Pinpoint the cell where the given text exists, returning its (X, Y) midpoint coordinate. 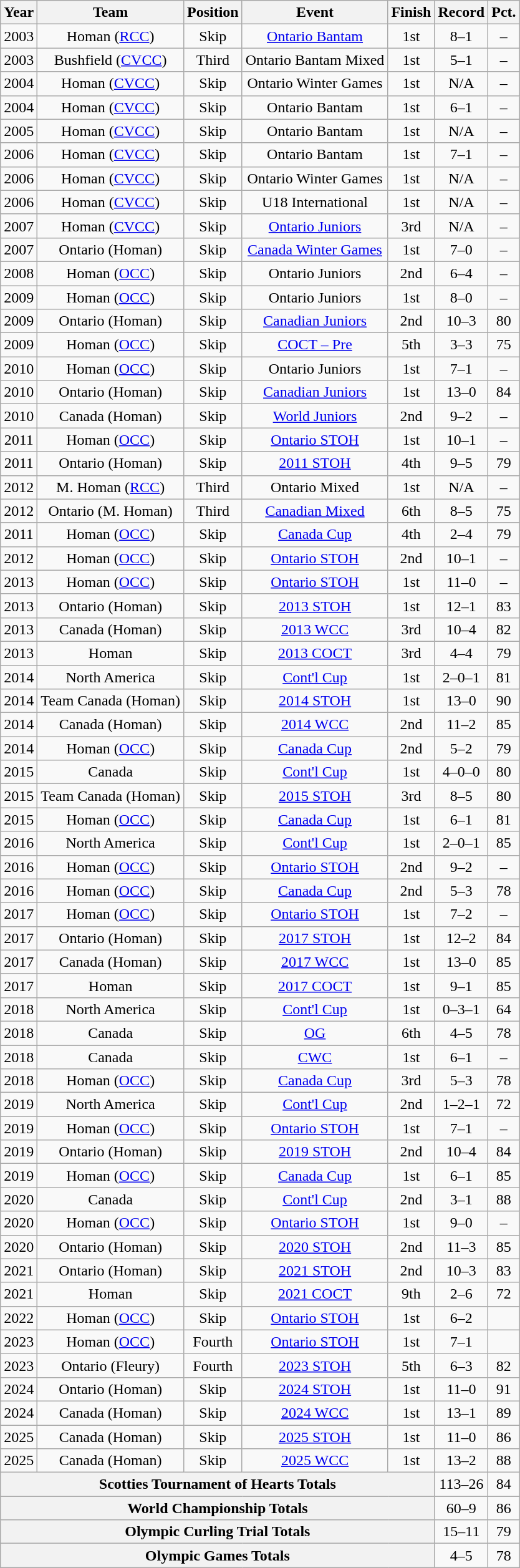
2024 WCC (315, 1413)
Olympic Games Totals (218, 1556)
Canadian Mixed (315, 511)
OG (315, 1033)
2013 STOH (315, 606)
5–1 (461, 60)
Position (213, 12)
4–4 (461, 653)
Finish (412, 12)
9–1 (461, 985)
7–2 (461, 914)
90 (504, 701)
3–3 (461, 345)
2022 (19, 1318)
Ontario Bantam Mixed (315, 60)
2021 COCT (315, 1294)
Bushfield (CVCC) (111, 60)
M. Homan (RCC) (111, 487)
9–0 (461, 1223)
2023 STOH (315, 1365)
6–4 (461, 273)
11–3 (461, 1247)
Ontario (M. Homan) (111, 511)
12–1 (461, 606)
2024 STOH (315, 1389)
COCT – Pre (315, 345)
15–11 (461, 1532)
2008 (19, 273)
2–6 (461, 1294)
5–2 (461, 748)
2013 COCT (315, 653)
11–2 (461, 725)
2011 STOH (315, 463)
2015 STOH (315, 796)
Canada Winter Games (315, 249)
91 (504, 1389)
Team (111, 12)
U18 International (315, 202)
1–2–1 (461, 1105)
Event (315, 12)
4–0–0 (461, 772)
2014 STOH (315, 701)
9–5 (461, 463)
2020 STOH (315, 1247)
7–0 (461, 249)
6–2 (461, 1318)
2005 (19, 131)
Ontario (Fleury) (111, 1365)
World Juniors (315, 416)
Record (461, 12)
0–3–1 (461, 1009)
Scotties Tournament of Hearts Totals (218, 1484)
2017 COCT (315, 985)
2019 STOH (315, 1152)
2025 STOH (315, 1436)
64 (504, 1009)
8–1 (461, 36)
Year (19, 12)
13–2 (461, 1461)
2014 WCC (315, 725)
9th (412, 1294)
2017 WCC (315, 962)
2021 STOH (315, 1270)
World Championship Totals (218, 1508)
2013 WCC (315, 629)
Pct. (504, 12)
60–9 (461, 1508)
2017 STOH (315, 938)
3–1 (461, 1199)
8–0 (461, 298)
6–3 (461, 1365)
13–1 (461, 1413)
2025 WCC (315, 1461)
89 (504, 1413)
113–26 (461, 1484)
2–4 (461, 535)
12–2 (461, 938)
Ontario Mixed (315, 487)
Olympic Curling Trial Totals (218, 1532)
CWC (315, 1057)
Homan (RCC) (111, 36)
